Return (x, y) of the center of cell containing provided text 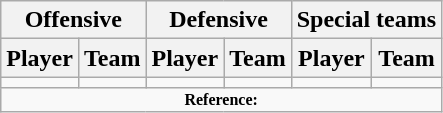
Offensive (74, 20)
Special teams (366, 20)
Defensive (218, 20)
Reference: (222, 100)
